For the text-containing cell, return its midpoint in (x, y) coordinate format. 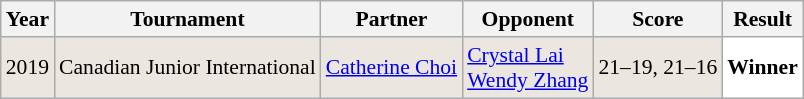
Result (762, 19)
Year (28, 19)
Crystal Lai Wendy Zhang (528, 68)
Winner (762, 68)
21–19, 21–16 (658, 68)
Partner (392, 19)
Canadian Junior International (188, 68)
Catherine Choi (392, 68)
Score (658, 19)
Tournament (188, 19)
Opponent (528, 19)
2019 (28, 68)
